Search for the cell housing the specified text and yield its (X, Y) center coordinate. 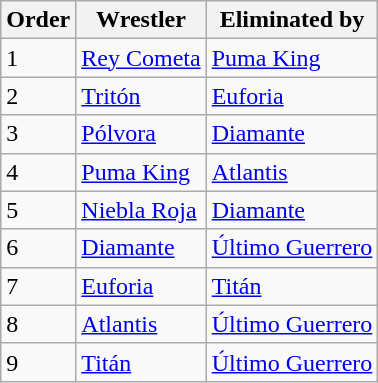
1 (38, 58)
Niebla Roja (141, 210)
2 (38, 96)
Pólvora (141, 134)
5 (38, 210)
4 (38, 172)
7 (38, 286)
Wrestler (141, 20)
Eliminated by (292, 20)
Order (38, 20)
9 (38, 362)
Tritón (141, 96)
6 (38, 248)
3 (38, 134)
Rey Cometa (141, 58)
8 (38, 324)
